Find where the given text appears and provide that cell's center as (X, Y) coordinate. 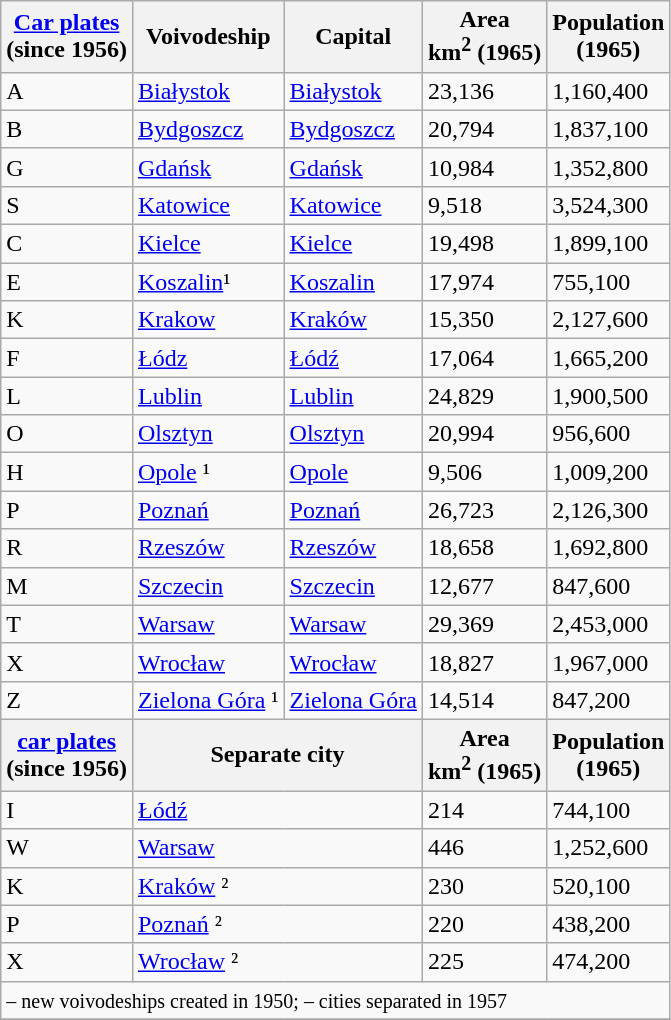
24,829 (484, 396)
F (67, 358)
1,967,000 (608, 662)
1,009,200 (608, 472)
I (67, 810)
17,974 (484, 282)
29,369 (484, 624)
1,837,100 (608, 129)
12,677 (484, 586)
Kraków (353, 320)
20,994 (484, 434)
438,200 (608, 924)
18,827 (484, 662)
220 (484, 924)
Poznań ² (277, 924)
T (67, 624)
214 (484, 810)
26,723 (484, 510)
1,665,200 (608, 358)
C (67, 244)
847,600 (608, 586)
Voivodeship (208, 37)
20,794 (484, 129)
S (67, 205)
755,100 (608, 282)
Zielona Góra ¹ (208, 700)
2,126,300 (608, 510)
1,352,800 (608, 167)
A (67, 91)
Łódz (208, 358)
E (67, 282)
847,200 (608, 700)
225 (484, 962)
1,899,100 (608, 244)
Krakow (208, 320)
Opole (353, 472)
19,498 (484, 244)
10,984 (484, 167)
2,453,000 (608, 624)
18,658 (484, 548)
15,350 (484, 320)
956,600 (608, 434)
Koszalin¹ (208, 282)
9,518 (484, 205)
L (67, 396)
– new voivodeships created in 1950; – cities separated in 1957 (336, 1000)
H (67, 472)
1,252,600 (608, 848)
1,900,500 (608, 396)
O (67, 434)
3,524,300 (608, 205)
car plates(since 1956) (67, 755)
520,100 (608, 886)
M (67, 586)
446 (484, 848)
230 (484, 886)
W (67, 848)
474,200 (608, 962)
744,100 (608, 810)
1,160,400 (608, 91)
1,692,800 (608, 548)
Opole ¹ (208, 472)
Separate city (277, 755)
17,064 (484, 358)
9,506 (484, 472)
Koszalin (353, 282)
Kraków ² (277, 886)
Z (67, 700)
Capital (353, 37)
Car plates(since 1956) (67, 37)
R (67, 548)
G (67, 167)
B (67, 129)
14,514 (484, 700)
Zielona Góra (353, 700)
2,127,600 (608, 320)
Wrocław ² (277, 962)
23,136 (484, 91)
